From the cell containing the given text, extract its center point as [X, Y] coordinate. 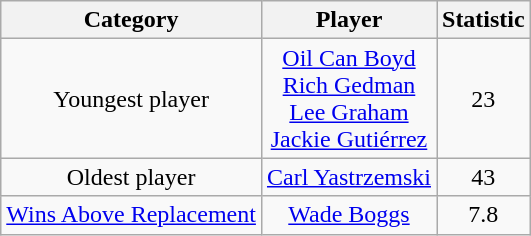
Carl Yastrzemski [348, 177]
23 [483, 98]
Category [132, 20]
Oil Can BoydRich GedmanLee GrahamJackie Gutiérrez [348, 98]
Wade Boggs [348, 215]
Oldest player [132, 177]
Player [348, 20]
Youngest player [132, 98]
7.8 [483, 215]
Statistic [483, 20]
43 [483, 177]
Wins Above Replacement [132, 215]
